Pinpoint the cell where the given text exists, returning its (x, y) midpoint coordinate. 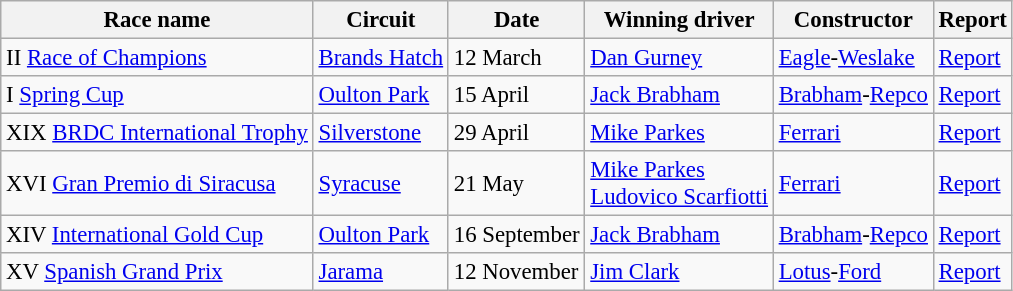
II Race of Champions (157, 58)
Race name (157, 20)
Mike Parkes Ludovico Scarfiotti (679, 184)
Syracuse (380, 184)
Constructor (853, 20)
Brands Hatch (380, 58)
Eagle-Weslake (853, 58)
16 September (516, 235)
Circuit (380, 20)
XIX BRDC International Trophy (157, 133)
Dan Gurney (679, 58)
21 May (516, 184)
Silverstone (380, 133)
I Spring Cup (157, 95)
12 March (516, 58)
15 April (516, 95)
Winning driver (679, 20)
29 April (516, 133)
Mike Parkes (679, 133)
Date (516, 20)
XIV International Gold Cup (157, 235)
XVI Gran Premio di Siracusa (157, 184)
